Detect which cell encompasses the target text, then output its [x, y] center coordinate. 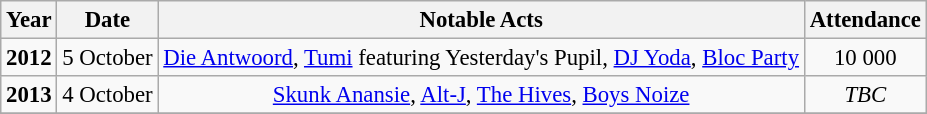
2013 [29, 95]
5 October [108, 58]
Date [108, 20]
4 October [108, 95]
Year [29, 20]
2012 [29, 58]
10 000 [865, 58]
Attendance [865, 20]
Die Antwoord, Tumi featuring Yesterday's Pupil, DJ Yoda, Bloc Party [481, 58]
Skunk Anansie, Alt-J, The Hives, Boys Noize [481, 95]
TBC [865, 95]
Notable Acts [481, 20]
